Pinpoint the cell where the given text exists, returning its [x, y] midpoint coordinate. 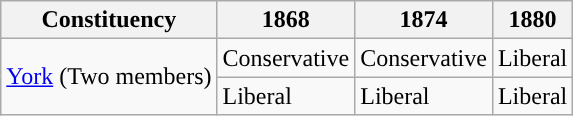
1880 [532, 20]
1874 [424, 20]
York (Two members) [109, 77]
1868 [286, 20]
Constituency [109, 20]
